For the text-containing cell, return its midpoint in [x, y] coordinate format. 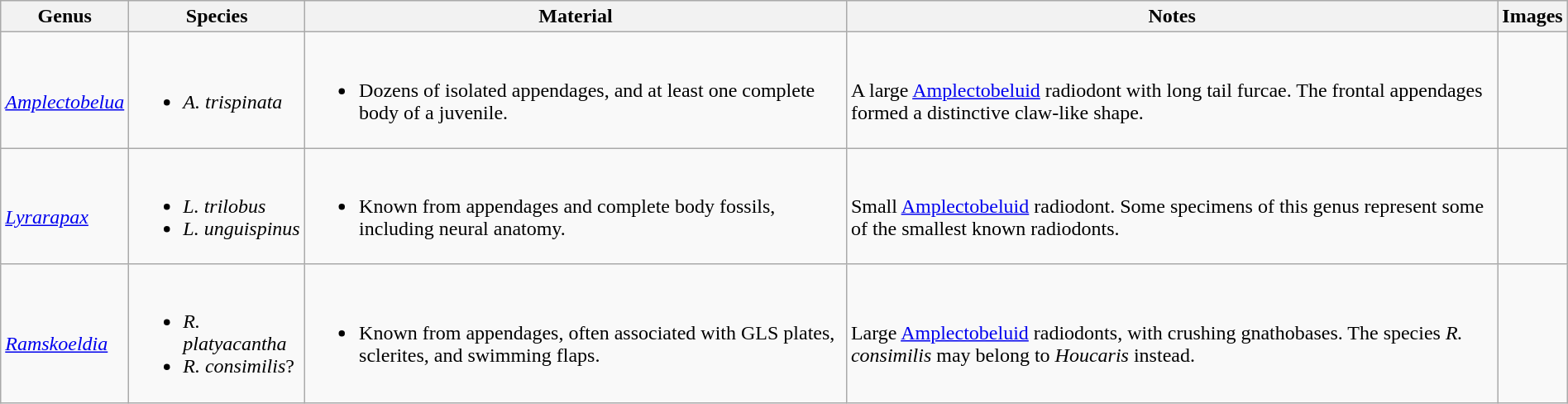
Images [1532, 17]
Known from appendages, often associated with GLS plates, sclerites, and swimming flaps. [576, 333]
Notes [1171, 17]
Amplectobelua [65, 90]
Large Amplectobeluid radiodonts, with crushing gnathobases. The species R. consimilis may belong to Houcaris instead. [1171, 333]
Lyrarapax [65, 206]
Small Amplectobeluid radiodont. Some specimens of this genus represent some of the smallest known radiodonts. [1171, 206]
Dozens of isolated appendages, and at least one complete body of a juvenile. [576, 90]
Species [217, 17]
Ramskoeldia [65, 333]
Genus [65, 17]
A. trispinata [217, 90]
A large Amplectobeluid radiodont with long tail furcae. The frontal appendages formed a distinctive claw-like shape. [1171, 90]
Material [576, 17]
R. platyacanthaR. consimilis? [217, 333]
Known from appendages and complete body fossils, including neural anatomy. [576, 206]
L. trilobusL. unguispinus [217, 206]
